Provide the (X, Y) coordinate of the cell's center where the given text is located.  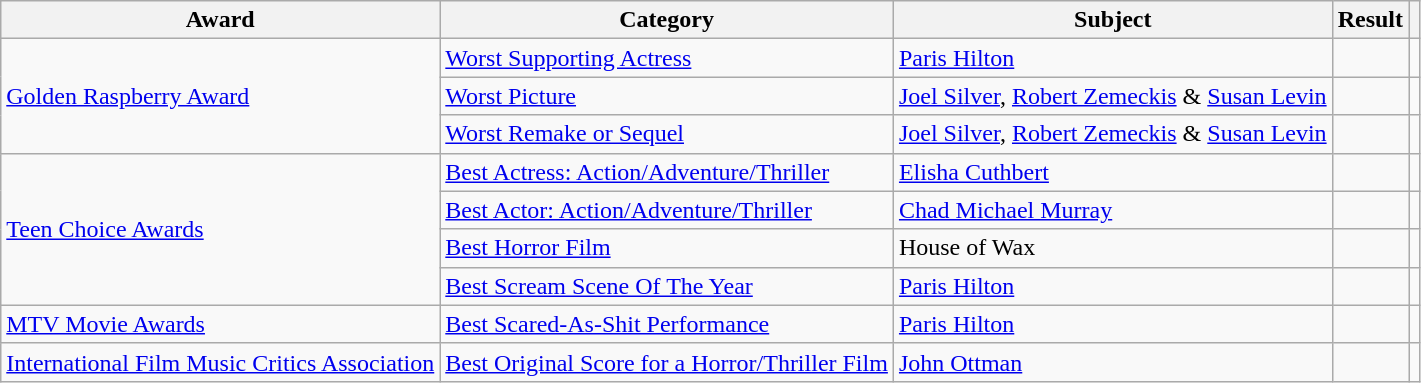
Subject (1112, 20)
John Ottman (1112, 362)
MTV Movie Awards (220, 324)
Golden Raspberry Award (220, 96)
Category (667, 20)
Worst Picture (667, 96)
Best Actor: Action/Adventure/Thriller (667, 210)
Best Horror Film (667, 248)
Best Original Score for a Horror/Thriller Film (667, 362)
Award (220, 20)
Elisha Cuthbert (1112, 172)
House of Wax (1112, 248)
International Film Music Critics Association (220, 362)
Chad Michael Murray (1112, 210)
Result (1370, 20)
Best Actress: Action/Adventure/Thriller (667, 172)
Best Scared-As-Shit Performance (667, 324)
Teen Choice Awards (220, 229)
Worst Supporting Actress (667, 58)
Best Scream Scene Of The Year (667, 286)
Worst Remake or Sequel (667, 134)
